Locate the cell with the specified text and output its [x, y] center coordinate. 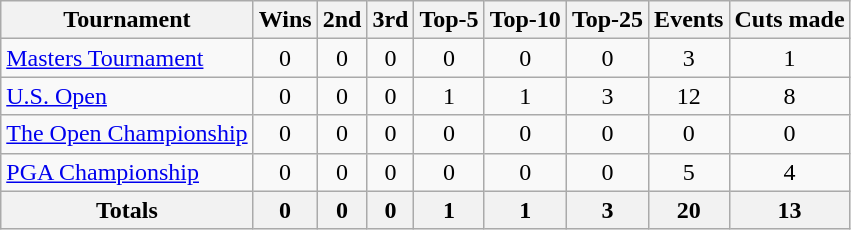
2nd [342, 20]
4 [790, 172]
3rd [390, 20]
The Open Championship [127, 134]
12 [689, 96]
PGA Championship [127, 172]
Events [689, 20]
8 [790, 96]
Top-5 [449, 20]
Masters Tournament [127, 58]
Top-10 [525, 20]
Tournament [127, 20]
U.S. Open [127, 96]
5 [689, 172]
Top-25 [607, 20]
13 [790, 210]
Cuts made [790, 20]
Wins [285, 20]
20 [689, 210]
Totals [127, 210]
